Find where the given text appears and provide that cell's center as (x, y) coordinate. 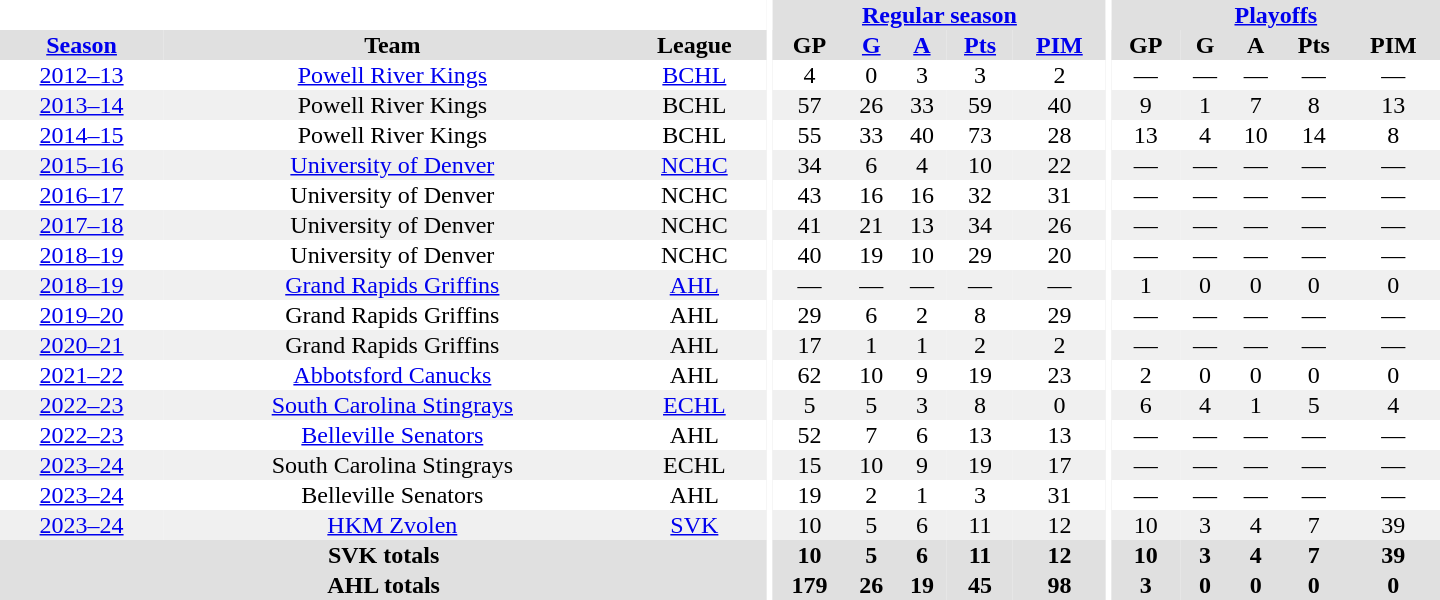
2015–16 (82, 165)
2020–21 (82, 345)
HKM Zvolen (392, 525)
179 (810, 585)
2014–15 (82, 135)
43 (810, 195)
41 (810, 225)
2017–18 (82, 225)
55 (810, 135)
15 (810, 465)
Season (82, 45)
20 (1060, 255)
62 (810, 375)
Regular season (940, 15)
98 (1060, 585)
45 (980, 585)
2019–20 (82, 315)
2021–22 (82, 375)
23 (1060, 375)
2013–14 (82, 105)
SVK (695, 525)
League (695, 45)
52 (810, 435)
57 (810, 105)
Team (392, 45)
2016–17 (82, 195)
Playoffs (1276, 15)
SVK totals (384, 555)
2012–13 (82, 75)
14 (1314, 135)
22 (1060, 165)
32 (980, 195)
Abbotsford Canucks (392, 375)
21 (872, 225)
AHL totals (384, 585)
73 (980, 135)
28 (1060, 135)
59 (980, 105)
